Capture the cell that displays the provided text and extract its [x, y] central coordinate. 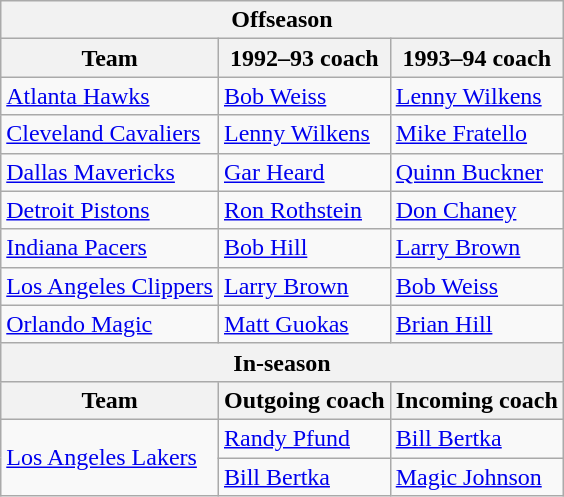
Incoming coach [476, 400]
Orlando Magic [110, 324]
Atlanta Hawks [110, 96]
Mike Fratello [476, 134]
Matt Guokas [304, 324]
Quinn Buckner [476, 172]
Randy Pfund [304, 438]
Ron Rothstein [304, 210]
Indiana Pacers [110, 248]
Outgoing coach [304, 400]
Los Angeles Clippers [110, 286]
Los Angeles Lakers [110, 457]
Gar Heard [304, 172]
Offseason [282, 20]
Brian Hill [476, 324]
Magic Johnson [476, 477]
In-season [282, 362]
Cleveland Cavaliers [110, 134]
1992–93 coach [304, 58]
Detroit Pistons [110, 210]
Dallas Mavericks [110, 172]
Bob Hill [304, 248]
Don Chaney [476, 210]
1993–94 coach [476, 58]
